Determine the [X, Y] coordinate at the center of the cell enclosing the given text.  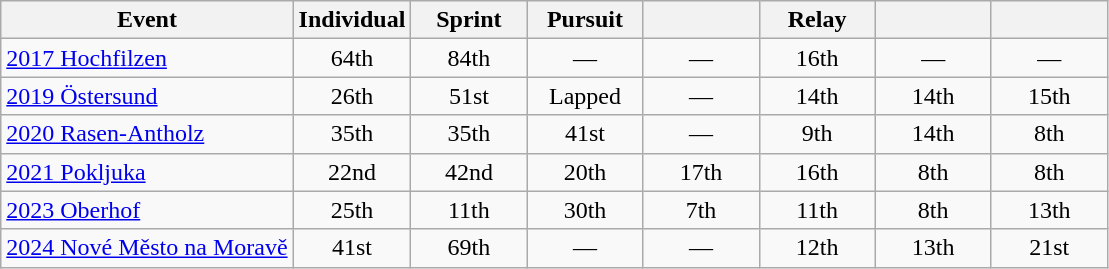
2023 Oberhof [147, 210]
2021 Pokljuka [147, 172]
9th [817, 134]
15th [1049, 96]
25th [352, 210]
Pursuit [585, 20]
51st [469, 96]
2024 Nové Město na Moravě [147, 248]
12th [817, 248]
64th [352, 58]
42nd [469, 172]
2020 Rasen-Antholz [147, 134]
26th [352, 96]
7th [701, 210]
69th [469, 248]
Individual [352, 20]
2019 Östersund [147, 96]
84th [469, 58]
22nd [352, 172]
Event [147, 20]
2017 Hochfilzen [147, 58]
21st [1049, 248]
17th [701, 172]
Relay [817, 20]
20th [585, 172]
Lapped [585, 96]
30th [585, 210]
Sprint [469, 20]
